Extract the (x, y) coordinate from the center of the cell holding the provided text.  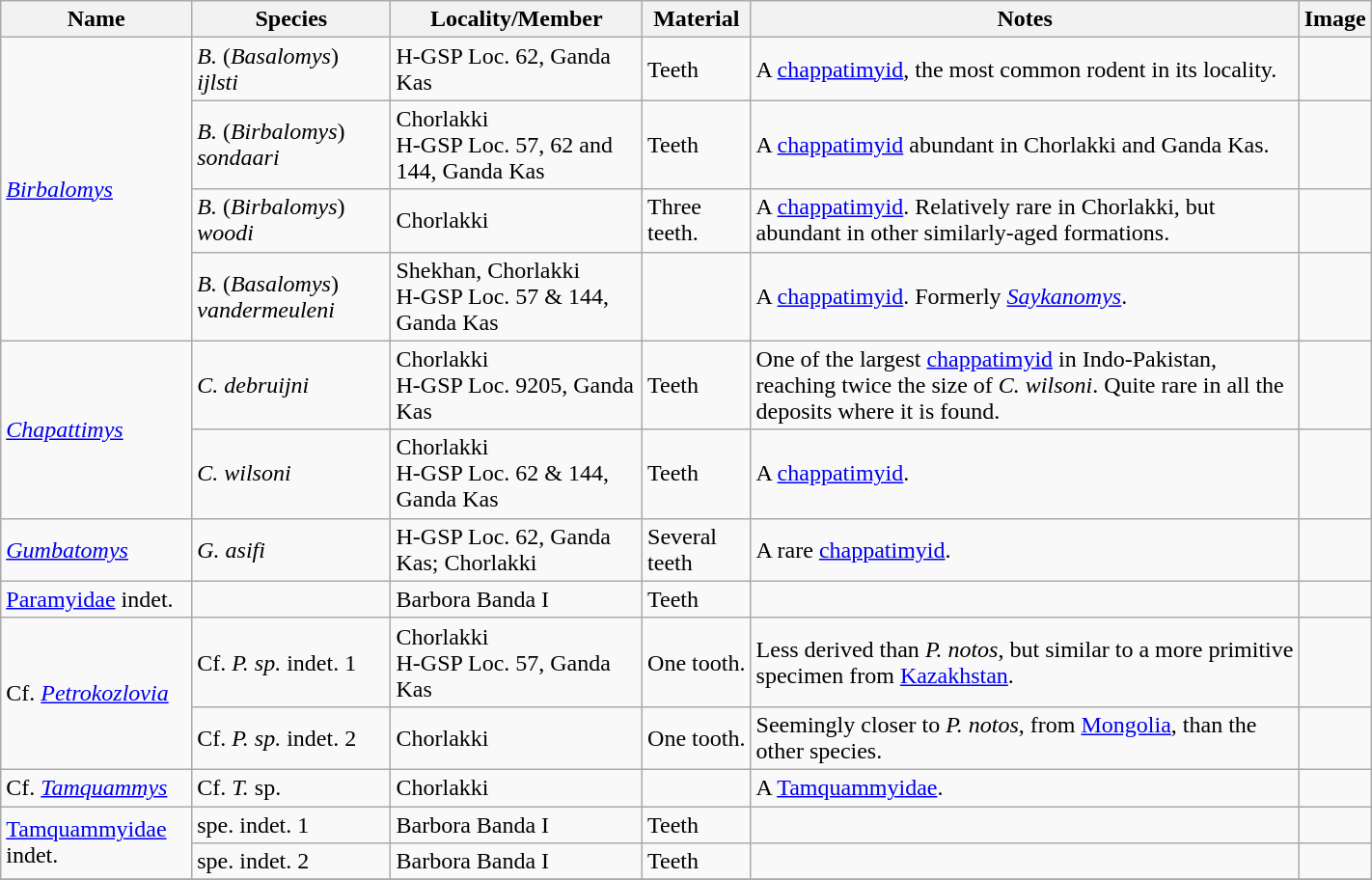
Shekhan, ChorlakkiH-GSP Loc. 57 & 144, Ganda Kas (517, 296)
Chapattimys (96, 429)
Image (1335, 19)
Seemingly closer to P. notos, from Mongolia, than the other species. (1025, 737)
Paramyidae indet. (96, 599)
C. wilsoni (291, 474)
Cf. Tamquammys (96, 787)
spe. indet. 1 (291, 825)
B. (Basalomys) ijlsti (291, 69)
Gumbatomys (96, 550)
A chappatimyid. (1025, 474)
A rare chappatimyid. (1025, 550)
Tamquammyidae indet. (96, 843)
B. (Birbalomys) woodi (291, 220)
Cf. Petrokozlovia (96, 693)
A chappatimyid. Formerly Saykanomys. (1025, 296)
Species (291, 19)
B. (Basalomys) vandermeuleni (291, 296)
A chappatimyid, the most common rodent in its locality. (1025, 69)
ChorlakkiH-GSP Loc. 62 & 144, Ganda Kas (517, 474)
Cf. P. sp. indet. 2 (291, 737)
Cf. P. sp. indet. 1 (291, 662)
Three teeth. (697, 220)
ChorlakkiH-GSP Loc. 57, 62 and 144, Ganda Kas (517, 145)
spe. indet. 2 (291, 862)
ChorlakkiH-GSP Loc. 57, Ganda Kas (517, 662)
One of the largest chappatimyid in Indo-Pakistan, reaching twice the size of C. wilsoni. Quite rare in all the deposits where it is found. (1025, 385)
Material (697, 19)
Notes (1025, 19)
Less derived than P. notos, but similar to a more primitive specimen from Kazakhstan. (1025, 662)
A chappatimyid abundant in Chorlakki and Ganda Kas. (1025, 145)
H-GSP Loc. 62, Ganda Kas (517, 69)
Cf. T. sp. (291, 787)
Several teeth (697, 550)
G. asifi (291, 550)
ChorlakkiH-GSP Loc. 9205, Ganda Kas (517, 385)
Locality/Member (517, 19)
Birbalomys (96, 189)
A Tamquammyidae. (1025, 787)
H-GSP Loc. 62, Ganda Kas; Chorlakki (517, 550)
C. debruijni (291, 385)
A chappatimyid. Relatively rare in Chorlakki, but abundant in other similarly-aged formations. (1025, 220)
Name (96, 19)
B. (Birbalomys) sondaari (291, 145)
